For the text-containing cell, return its midpoint in (x, y) coordinate format. 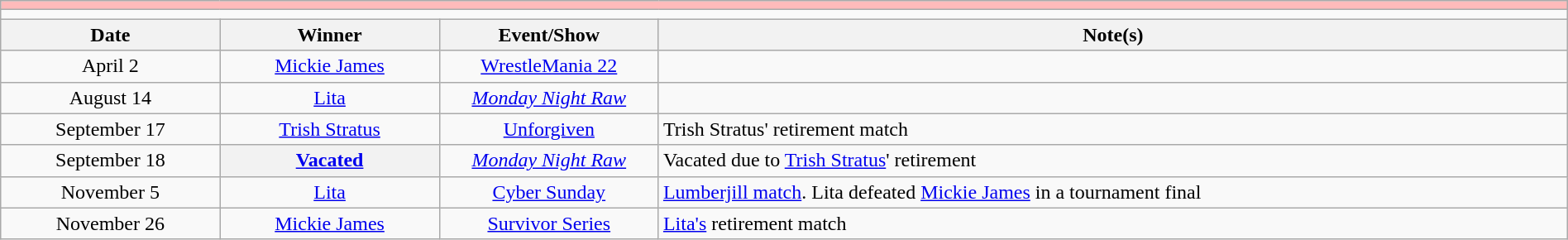
Survivor Series (549, 223)
Lumberjill match. Lita defeated Mickie James in a tournament final (1113, 192)
Note(s) (1113, 35)
WrestleMania 22 (549, 66)
Lita's retirement match (1113, 223)
Vacated due to Trish Stratus' retirement (1113, 161)
Trish Stratus' retirement match (1113, 129)
Event/Show (549, 35)
September 18 (111, 161)
Winner (329, 35)
Date (111, 35)
November 5 (111, 192)
Unforgiven (549, 129)
August 14 (111, 98)
April 2 (111, 66)
Cyber Sunday (549, 192)
November 26 (111, 223)
Vacated (329, 161)
Trish Stratus (329, 129)
September 17 (111, 129)
